Determine the [X, Y] coordinate at the center of the cell enclosing the given text.  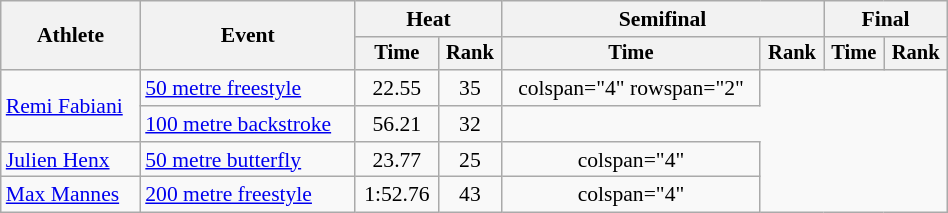
43 [470, 195]
Final [886, 19]
1:52.76 [396, 195]
32 [470, 124]
35 [470, 88]
22.55 [396, 88]
50 metre freestyle [248, 88]
Athlete [71, 36]
Remi Fabiani [71, 106]
Heat [428, 19]
56.21 [396, 124]
Event [248, 36]
Semifinal [663, 19]
colspan="4" rowspan="2" [632, 88]
200 metre freestyle [248, 195]
23.77 [396, 160]
25 [470, 160]
Julien Henx [71, 160]
100 metre backstroke [248, 124]
50 metre butterfly [248, 160]
Max Mannes [71, 195]
